Output the (X, Y) coordinate of the center of the cell containing the given text.  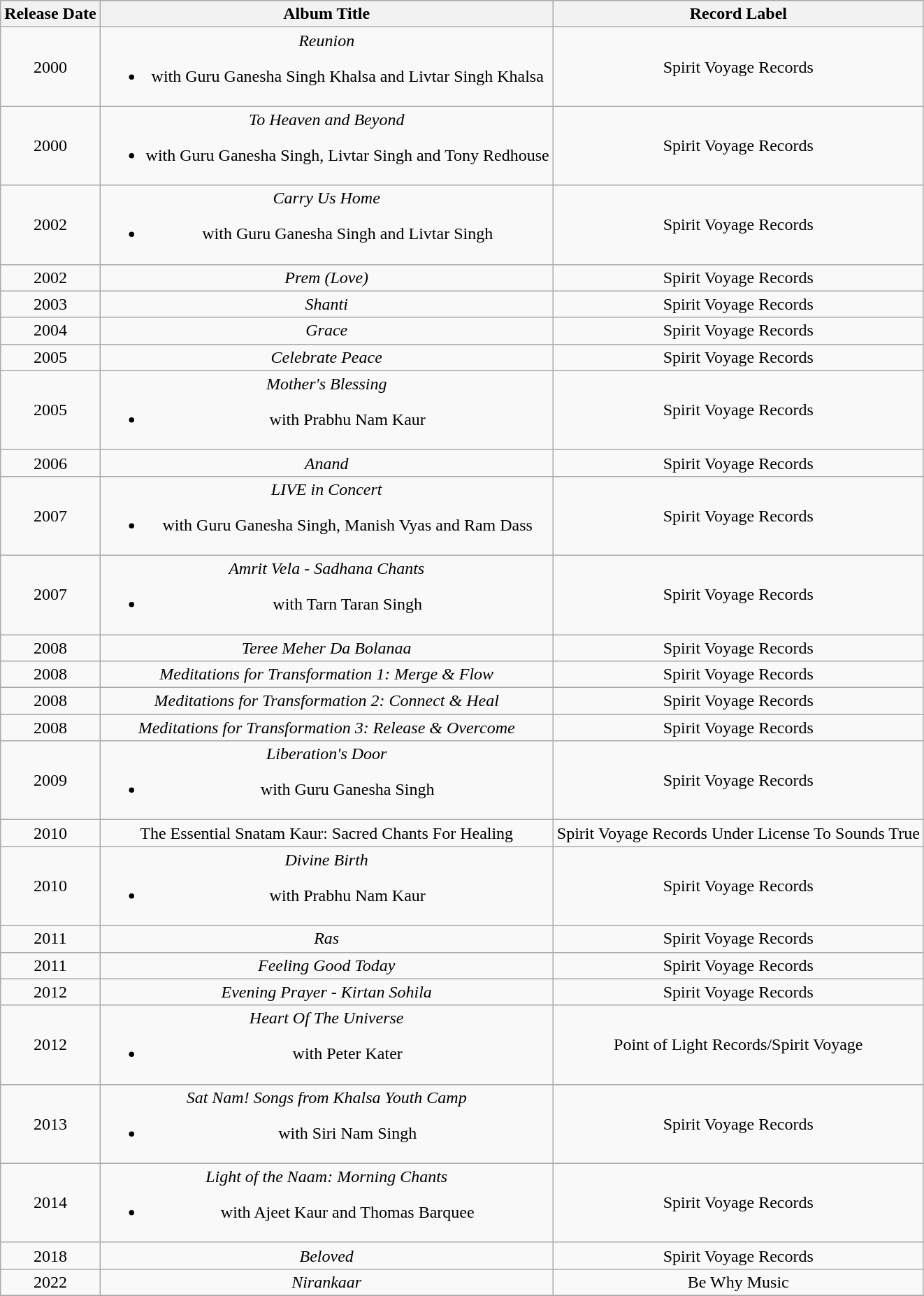
2006 (50, 463)
Feeling Good Today (326, 965)
Meditations for Transformation 1: Merge & Flow (326, 675)
Evening Prayer - Kirtan Sohila (326, 992)
Celebrate Peace (326, 357)
Teree Meher Da Bolanaa (326, 648)
Reunionwith Guru Ganesha Singh Khalsa and Livtar Singh Khalsa (326, 67)
Meditations for Transformation 2: Connect & Heal (326, 701)
Mother's Blessingwith Prabhu Nam Kaur (326, 410)
2009 (50, 780)
The Essential Snatam Kaur: Sacred Chants For Healing (326, 833)
Spirit Voyage Records Under License To Sounds True (738, 833)
Record Label (738, 14)
Album Title (326, 14)
Be Why Music (738, 1282)
LIVE in Concertwith Guru Ganesha Singh, Manish Vyas and Ram Dass (326, 516)
Nirankaar (326, 1282)
Shanti (326, 304)
2018 (50, 1255)
Liberation's Doorwith Guru Ganesha Singh (326, 780)
Meditations for Transformation 3: Release & Overcome (326, 728)
Beloved (326, 1255)
Prem (Love) (326, 278)
Anand (326, 463)
Sat Nam! Songs from Khalsa Youth Campwith Siri Nam Singh (326, 1124)
To Heaven and Beyondwith Guru Ganesha Singh, Livtar Singh and Tony Redhouse (326, 145)
Heart Of The Universewith Peter Kater (326, 1044)
2004 (50, 331)
Divine Birthwith Prabhu Nam Kaur (326, 886)
Light of the Naam: Morning Chantswith Ajeet Kaur and Thomas Barquee (326, 1202)
2014 (50, 1202)
Grace (326, 331)
2022 (50, 1282)
Release Date (50, 14)
2003 (50, 304)
Ras (326, 939)
2013 (50, 1124)
Carry Us Homewith Guru Ganesha Singh and Livtar Singh (326, 225)
Point of Light Records/Spirit Voyage (738, 1044)
Amrit Vela - Sadhana Chantswith Tarn Taran Singh (326, 594)
